Detect which cell encompasses the target text, then output its [X, Y] center coordinate. 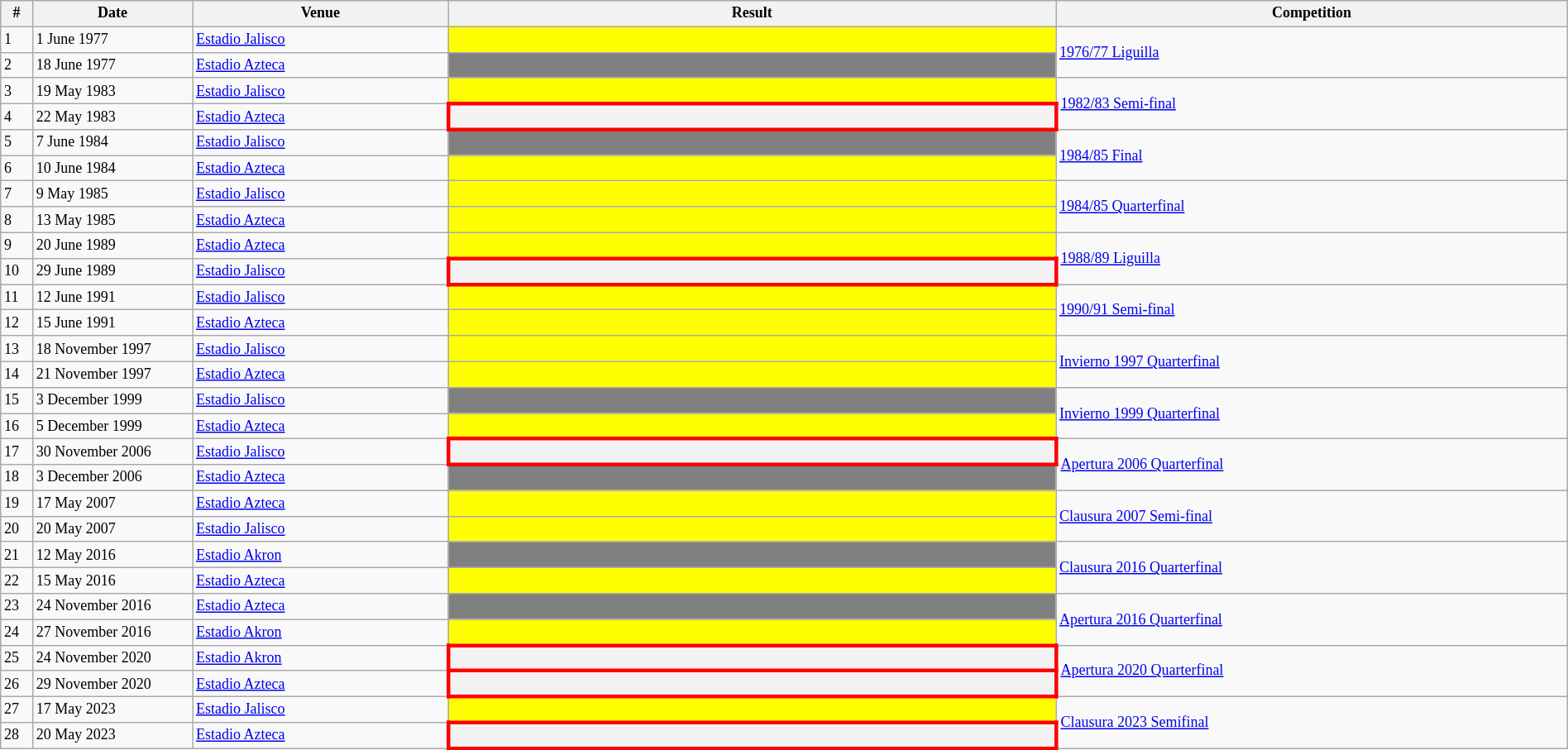
18 November 1997 [112, 349]
Result [753, 13]
1990/91 Semi-final [1312, 310]
6 [17, 169]
24 [17, 632]
27 November 2016 [112, 632]
21 [17, 554]
13 [17, 349]
15 May 2016 [112, 580]
9 [17, 245]
15 June 1991 [112, 322]
Apertura 2006 Quarterfinal [1312, 465]
18 [17, 478]
10 June 1984 [112, 169]
24 November 2016 [112, 607]
30 November 2006 [112, 451]
26 [17, 683]
Invierno 1997 Quarterfinal [1312, 361]
22 [17, 580]
Venue [321, 13]
11 [17, 298]
20 May 2007 [112, 529]
28 [17, 736]
29 November 2020 [112, 683]
12 May 2016 [112, 554]
18 June 1977 [112, 64]
3 [17, 91]
Clausura 2016 Quarterfinal [1312, 567]
9 May 1985 [112, 193]
1988/89 Liguilla [1312, 258]
3 December 1999 [112, 400]
23 [17, 607]
1982/83 Semi-final [1312, 103]
22 May 1983 [112, 116]
1984/85 Quarterfinal [1312, 207]
2 [17, 64]
1976/77 Liguilla [1312, 52]
19 May 1983 [112, 91]
Apertura 2016 Quarterfinal [1312, 619]
4 [17, 116]
12 June 1991 [112, 298]
21 November 1997 [112, 374]
3 December 2006 [112, 478]
27 [17, 709]
Apertura 2020 Quarterfinal [1312, 671]
20 May 2023 [112, 736]
25 [17, 658]
15 [17, 400]
17 May 2023 [112, 709]
1984/85 Final [1312, 155]
5 December 1999 [112, 427]
# [17, 13]
5 [17, 142]
1 June 1977 [112, 40]
Clausura 2023 Semifinal [1312, 722]
Invierno 1999 Quarterfinal [1312, 413]
Competition [1312, 13]
24 November 2020 [112, 658]
8 [17, 220]
1 [17, 40]
13 May 1985 [112, 220]
19 [17, 503]
17 [17, 451]
16 [17, 427]
20 June 1989 [112, 245]
14 [17, 374]
29 June 1989 [112, 271]
Date [112, 13]
Clausura 2007 Semi-final [1312, 516]
17 May 2007 [112, 503]
7 June 1984 [112, 142]
12 [17, 322]
20 [17, 529]
7 [17, 193]
10 [17, 271]
